Pinpoint the cell where the given text exists, returning its (x, y) midpoint coordinate. 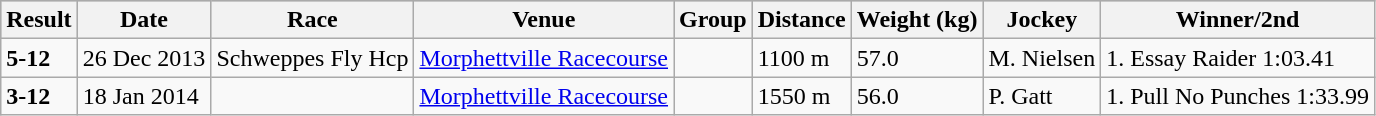
Schweppes Fly Hcp (312, 58)
Date (144, 20)
Result (39, 20)
5-12 (39, 58)
1550 m (802, 96)
P. Gatt (1042, 96)
Group (714, 20)
Venue (544, 20)
26 Dec 2013 (144, 58)
57.0 (917, 58)
56.0 (917, 96)
Weight (kg) (917, 20)
Race (312, 20)
1. Pull No Punches 1:33.99 (1238, 96)
1100 m (802, 58)
3-12 (39, 96)
1. Essay Raider 1:03.41 (1238, 58)
Winner/2nd (1238, 20)
18 Jan 2014 (144, 96)
M. Nielsen (1042, 58)
Jockey (1042, 20)
Distance (802, 20)
